Find where the given text appears and provide that cell's center as (x, y) coordinate. 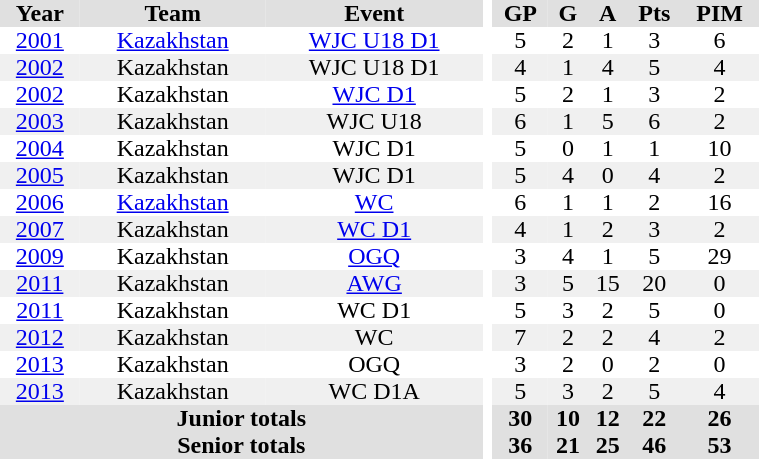
12 (608, 418)
A (608, 14)
36 (520, 446)
2009 (40, 256)
29 (720, 256)
26 (720, 418)
16 (720, 202)
25 (608, 446)
2006 (40, 202)
30 (520, 418)
46 (654, 446)
WC D1A (374, 392)
15 (608, 284)
Event (374, 14)
2005 (40, 176)
WJC U18 (374, 122)
GP (520, 14)
PIM (720, 14)
7 (520, 338)
AWG (374, 284)
Year (40, 14)
Junior totals (242, 418)
Team (173, 14)
Pts (654, 14)
2001 (40, 40)
Senior totals (242, 446)
53 (720, 446)
G (568, 14)
20 (654, 284)
21 (568, 446)
2007 (40, 230)
22 (654, 418)
2012 (40, 338)
2004 (40, 148)
2003 (40, 122)
